Identify which cell holds the provided text, then report its [X, Y] central coordinate. 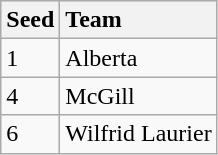
4 [30, 96]
Team [138, 20]
Seed [30, 20]
6 [30, 134]
Alberta [138, 58]
Wilfrid Laurier [138, 134]
1 [30, 58]
McGill [138, 96]
